From the cell containing the given text, extract its center point as [x, y] coordinate. 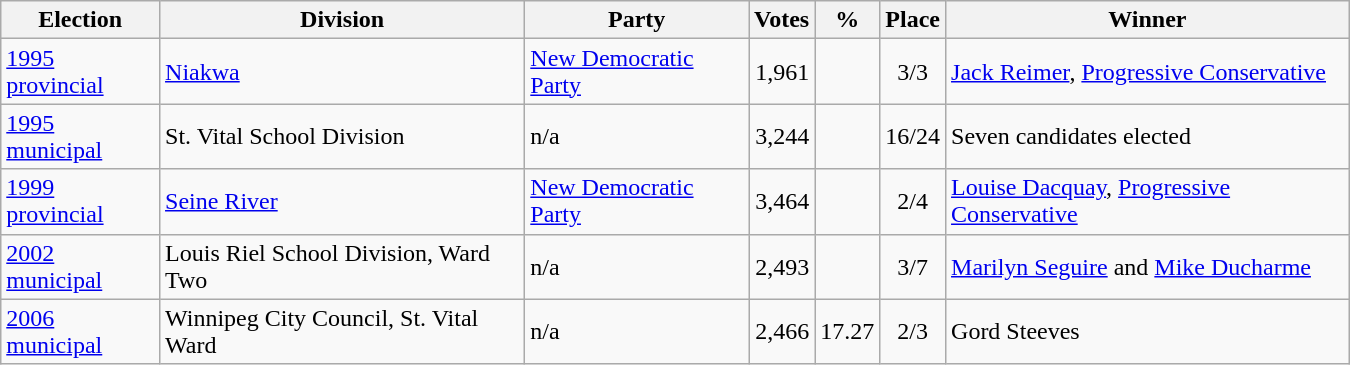
2,466 [782, 332]
16/24 [913, 136]
2006 municipal [80, 332]
1,961 [782, 72]
Marilyn Seguire and Mike Ducharme [1148, 266]
3/3 [913, 72]
1995 provincial [80, 72]
3,244 [782, 136]
Gord Steeves [1148, 332]
Niakwa [342, 72]
% [848, 20]
St. Vital School Division [342, 136]
Winner [1148, 20]
Jack Reimer, Progressive Conservative [1148, 72]
Election [80, 20]
17.27 [848, 332]
3,464 [782, 202]
Party [637, 20]
2002 municipal [80, 266]
2/3 [913, 332]
Place [913, 20]
2,493 [782, 266]
Louis Riel School Division, Ward Two [342, 266]
Winnipeg City Council, St. Vital Ward [342, 332]
2/4 [913, 202]
Division [342, 20]
1995 municipal [80, 136]
Seine River [342, 202]
1999 provincial [80, 202]
Seven candidates elected [1148, 136]
3/7 [913, 266]
Louise Dacquay, Progressive Conservative [1148, 202]
Votes [782, 20]
